Locate the cell with the specified text and output its (x, y) center coordinate. 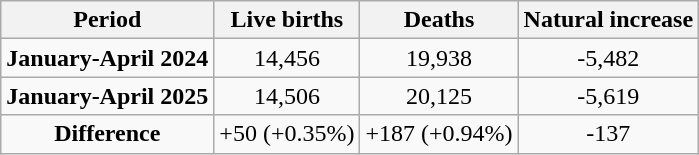
+50 (+0.35%) (287, 134)
20,125 (439, 96)
14,506 (287, 96)
Deaths (439, 20)
-5,619 (608, 96)
January-April 2024 (108, 58)
+187 (+0.94%) (439, 134)
Difference (108, 134)
-5,482 (608, 58)
14,456 (287, 58)
January-April 2025 (108, 96)
19,938 (439, 58)
Natural increase (608, 20)
Live births (287, 20)
Period (108, 20)
-137 (608, 134)
